Detect which cell encompasses the target text, then output its (x, y) center coordinate. 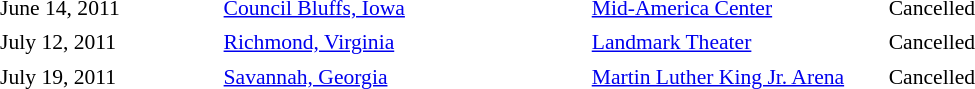
Richmond, Virginia (404, 42)
Landmark Theater (736, 42)
